Provide the [X, Y] coordinate of the cell's center where the given text is located.  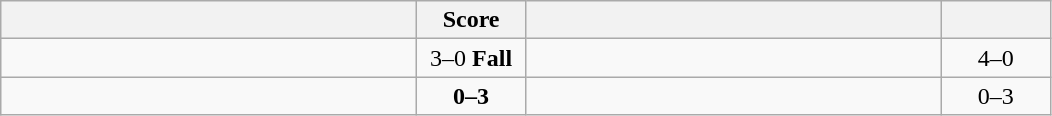
3–0 Fall [472, 58]
4–0 [996, 58]
Score [472, 20]
